For the text-containing cell, return its midpoint in (x, y) coordinate format. 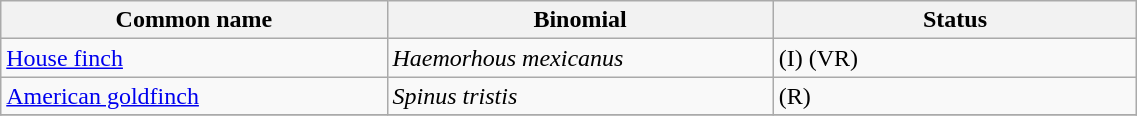
Spinus tristis (580, 96)
(I) (VR) (955, 58)
(R) (955, 96)
Haemorhous mexicanus (580, 58)
House finch (194, 58)
Common name (194, 20)
Binomial (580, 20)
Status (955, 20)
American goldfinch (194, 96)
